Provide the (X, Y) coordinate of the cell's center where the given text is located.  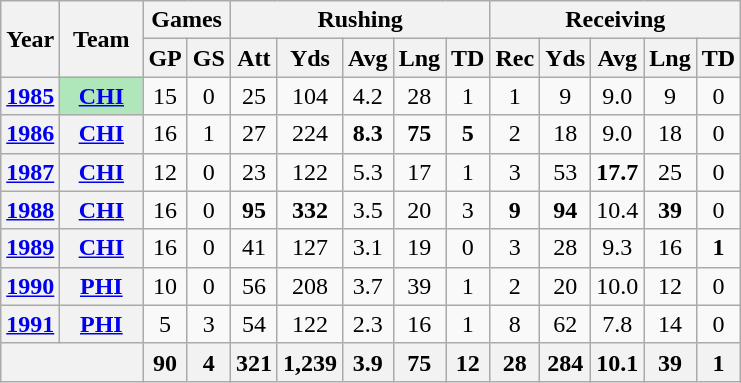
Games (186, 20)
56 (254, 286)
1987 (30, 172)
17.7 (618, 172)
Rushing (360, 20)
3.1 (368, 248)
23 (254, 172)
95 (254, 210)
GS (208, 58)
2.3 (368, 324)
Att (254, 58)
Rec (515, 58)
224 (310, 134)
1986 (30, 134)
321 (254, 362)
284 (566, 362)
Year (30, 39)
1990 (30, 286)
127 (310, 248)
8.3 (368, 134)
4 (208, 362)
19 (419, 248)
3.5 (368, 210)
10.1 (618, 362)
9.3 (618, 248)
10 (165, 286)
3.7 (368, 286)
5.3 (368, 172)
332 (310, 210)
208 (310, 286)
8 (515, 324)
27 (254, 134)
94 (566, 210)
62 (566, 324)
104 (310, 96)
Team (102, 39)
90 (165, 362)
1989 (30, 248)
10.4 (618, 210)
15 (165, 96)
1,239 (310, 362)
53 (566, 172)
3.9 (368, 362)
GP (165, 58)
10.0 (618, 286)
1985 (30, 96)
14 (670, 324)
1991 (30, 324)
54 (254, 324)
Receiving (616, 20)
1988 (30, 210)
7.8 (618, 324)
17 (419, 172)
41 (254, 248)
4.2 (368, 96)
